Scan for the cell matching the given text and deliver its (x, y) coordinate at center. 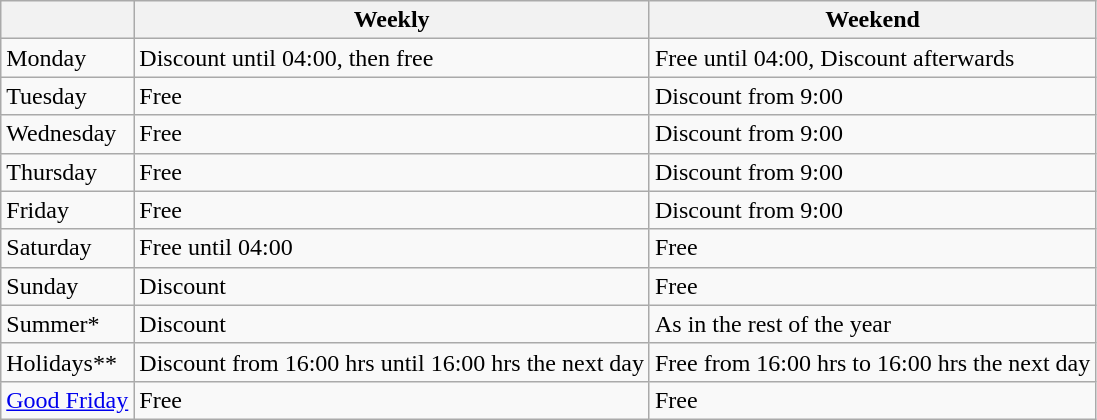
Sunday (68, 286)
Discount until 04:00, then free (392, 58)
Free until 04:00 (392, 248)
Friday (68, 210)
Wednesday (68, 134)
Free until 04:00, Discount afterwards (872, 58)
Saturday (68, 248)
As in the rest of the year (872, 324)
Monday (68, 58)
Discount from 16:00 hrs until 16:00 hrs the next day (392, 362)
Holidays** (68, 362)
Weekly (392, 20)
Free from 16:00 hrs to 16:00 hrs the next day (872, 362)
Good Friday (68, 400)
Summer* (68, 324)
Tuesday (68, 96)
Weekend (872, 20)
Thursday (68, 172)
